Pinpoint the cell where the given text exists, returning its [X, Y] midpoint coordinate. 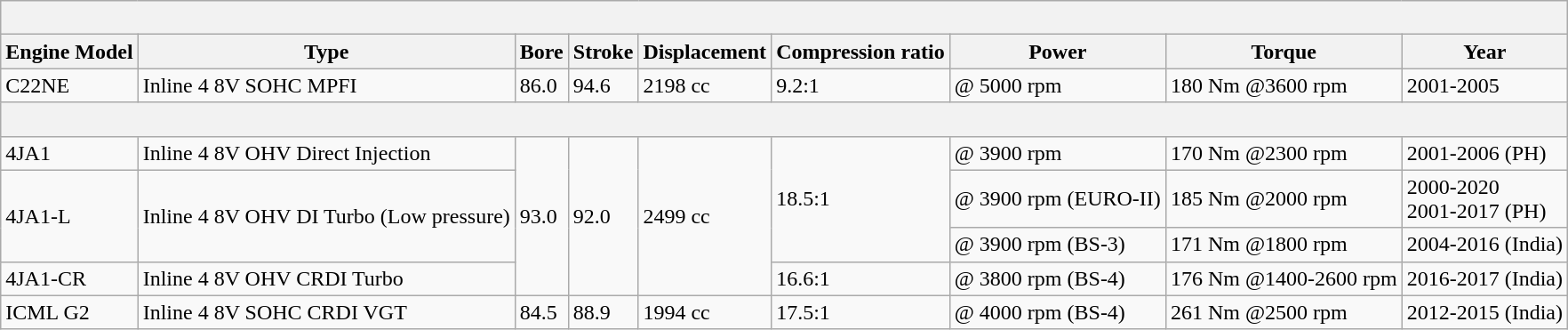
94.6 [603, 85]
@ 3900 rpm (BS-3) [1058, 245]
Inline 4 8V OHV CRDI Turbo [326, 278]
2001-2006 (PH) [1484, 153]
Engine Model [69, 52]
Stroke [603, 52]
170 Nm @2300 rpm [1284, 153]
@ 5000 rpm [1058, 85]
185 Nm @2000 rpm [1284, 199]
261 Nm @2500 rpm [1284, 312]
16.6:1 [860, 278]
180 Nm @3600 rpm [1284, 85]
4JA1 [69, 153]
Inline 4 8V SOHC CRDI VGT [326, 312]
2004-2016 (India) [1484, 245]
Inline 4 8V SOHC MPFI [326, 85]
93.0 [541, 215]
Year [1484, 52]
Inline 4 8V OHV DI Turbo (Low pressure) [326, 215]
18.5:1 [860, 199]
9.2:1 [860, 85]
2499 cc [705, 215]
4JA1-L [69, 215]
2000-20202001-2017 (PH) [1484, 199]
Type [326, 52]
Inline 4 8V OHV Direct Injection [326, 153]
C22NE [69, 85]
@ 4000 rpm (BS-4) [1058, 312]
Displacement [705, 52]
1994 cc [705, 312]
176 Nm @1400-2600 rpm [1284, 278]
2012-2015 (India) [1484, 312]
Power [1058, 52]
Compression ratio [860, 52]
84.5 [541, 312]
171 Nm @1800 rpm [1284, 245]
Torque [1284, 52]
@ 3900 rpm [1058, 153]
88.9 [603, 312]
86.0 [541, 85]
17.5:1 [860, 312]
@ 3900 rpm (EURO-II) [1058, 199]
@ 3800 rpm (BS-4) [1058, 278]
2001-2005 [1484, 85]
Bore [541, 52]
ICML G2 [69, 312]
4JA1-CR [69, 278]
92.0 [603, 215]
2198 cc [705, 85]
2016-2017 (India) [1484, 278]
